Return the [x, y] coordinate for the center point of the cell that contains the specified text.  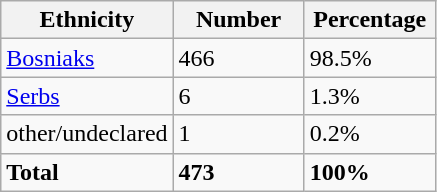
Percentage [370, 20]
6 [238, 96]
466 [238, 58]
Bosniaks [87, 58]
Total [87, 172]
other/undeclared [87, 134]
Ethnicity [87, 20]
100% [370, 172]
0.2% [370, 134]
1 [238, 134]
Number [238, 20]
98.5% [370, 58]
Serbs [87, 96]
1.3% [370, 96]
473 [238, 172]
